Return the (x, y) coordinate for the center point of the cell that contains the specified text.  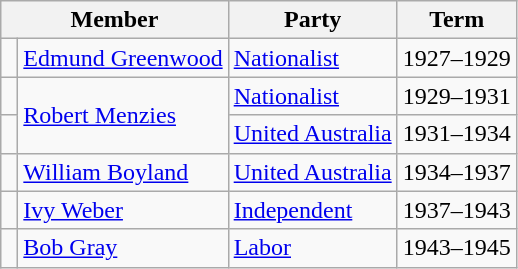
Edmund Greenwood (123, 58)
Ivy Weber (123, 210)
1937–1943 (456, 210)
Term (456, 20)
Independent (312, 210)
1943–1945 (456, 248)
Labor (312, 248)
1931–1934 (456, 134)
Robert Menzies (123, 115)
Party (312, 20)
1934–1937 (456, 172)
1927–1929 (456, 58)
Member (114, 20)
1929–1931 (456, 96)
William Boyland (123, 172)
Bob Gray (123, 248)
